Locate the cell with the specified text and output its (X, Y) center coordinate. 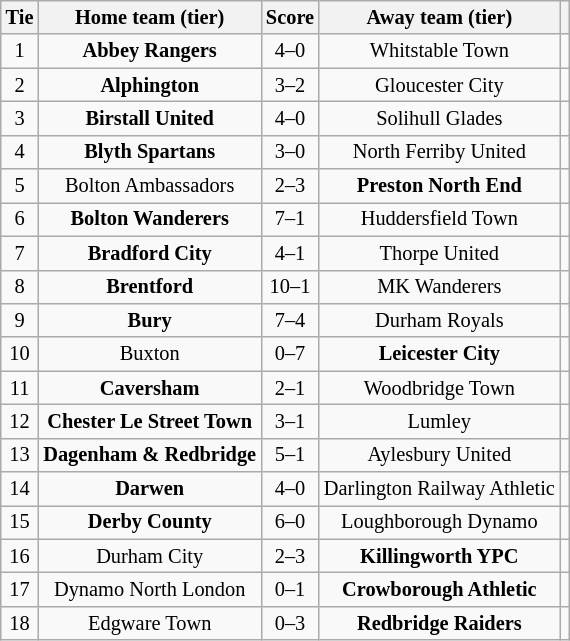
11 (20, 388)
7 (20, 253)
Chester Le Street Town (150, 421)
Edgware Town (150, 623)
Away team (tier) (440, 17)
Darlington Railway Athletic (440, 489)
Darwen (150, 489)
Bradford City (150, 253)
8 (20, 287)
0–7 (290, 354)
Gloucester City (440, 85)
Buxton (150, 354)
17 (20, 589)
2 (20, 85)
Bolton Wanderers (150, 219)
Lumley (440, 421)
3–1 (290, 421)
18 (20, 623)
Tie (20, 17)
10–1 (290, 287)
Birstall United (150, 118)
5–1 (290, 455)
7–4 (290, 320)
9 (20, 320)
Score (290, 17)
Thorpe United (440, 253)
6 (20, 219)
Blyth Spartans (150, 152)
15 (20, 522)
16 (20, 556)
3–0 (290, 152)
Abbey Rangers (150, 51)
Solihull Glades (440, 118)
Derby County (150, 522)
Durham City (150, 556)
Leicester City (440, 354)
0–3 (290, 623)
7–1 (290, 219)
Home team (tier) (150, 17)
Preston North End (440, 186)
4–1 (290, 253)
12 (20, 421)
5 (20, 186)
Redbridge Raiders (440, 623)
Bolton Ambassadors (150, 186)
Woodbridge Town (440, 388)
Crowborough Athletic (440, 589)
1 (20, 51)
North Ferriby United (440, 152)
13 (20, 455)
3–2 (290, 85)
3 (20, 118)
10 (20, 354)
Brentford (150, 287)
14 (20, 489)
MK Wanderers (440, 287)
Aylesbury United (440, 455)
Dynamo North London (150, 589)
2–1 (290, 388)
Dagenham & Redbridge (150, 455)
Durham Royals (440, 320)
Huddersfield Town (440, 219)
Bury (150, 320)
Loughborough Dynamo (440, 522)
0–1 (290, 589)
6–0 (290, 522)
Whitstable Town (440, 51)
Alphington (150, 85)
Killingworth YPC (440, 556)
Caversham (150, 388)
4 (20, 152)
